Determine the [x, y] coordinate at the center of the cell enclosing the given text.  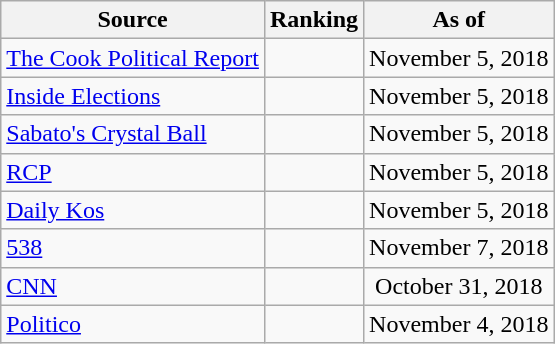
Inside Elections [133, 96]
November 4, 2018 [459, 324]
November 7, 2018 [459, 248]
Source [133, 20]
Ranking [314, 20]
Daily Kos [133, 210]
October 31, 2018 [459, 286]
As of [459, 20]
Politico [133, 324]
Sabato's Crystal Ball [133, 134]
RCP [133, 172]
538 [133, 248]
CNN [133, 286]
The Cook Political Report [133, 58]
